Capture the cell that displays the provided text and extract its (X, Y) central coordinate. 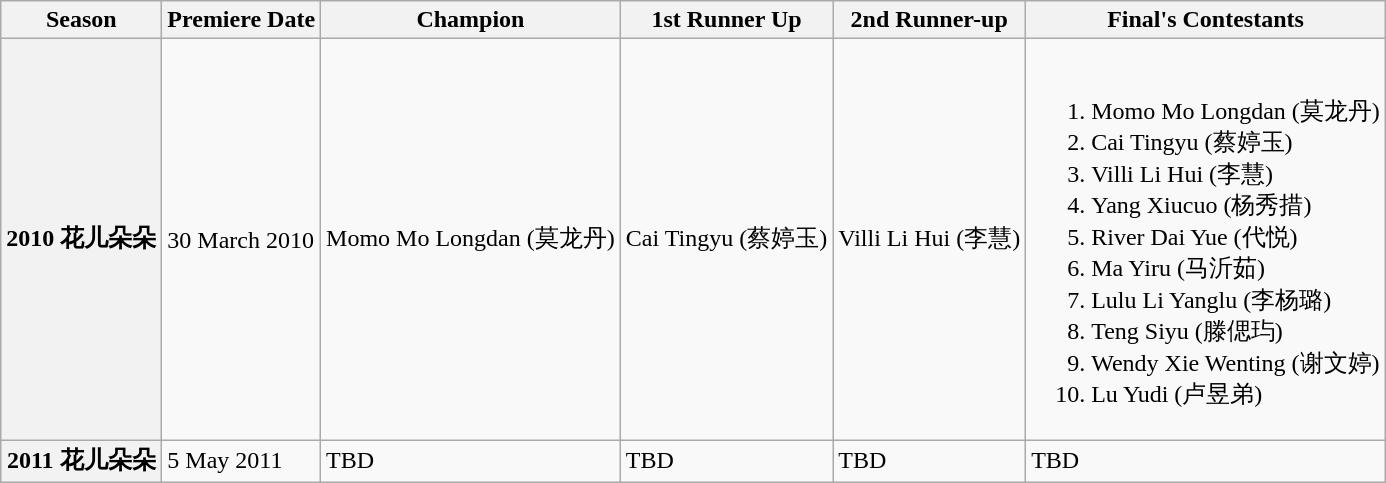
2011 花儿朵朵 (82, 462)
Season (82, 20)
Momo Mo Longdan (莫龙丹) (471, 240)
2010 花儿朵朵 (82, 240)
1st Runner Up (726, 20)
Premiere Date (242, 20)
5 May 2011 (242, 462)
2nd Runner-up (930, 20)
Champion (471, 20)
Final's Contestants (1206, 20)
30 March 2010 (242, 240)
Cai Tingyu (蔡婷玉) (726, 240)
Villi Li Hui (李慧) (930, 240)
